Search for the cell housing the specified text and yield its (x, y) center coordinate. 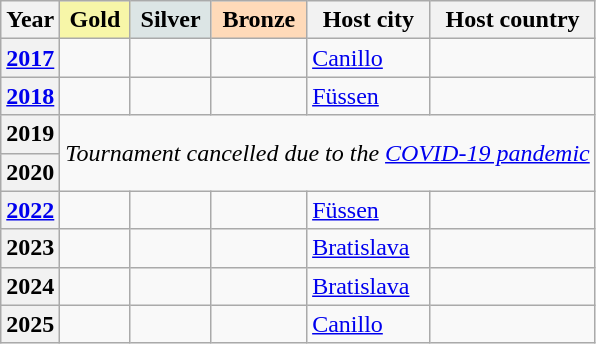
Bronze (259, 20)
Gold (95, 20)
Silver (170, 20)
2024 (30, 286)
2020 (30, 172)
2018 (30, 96)
2019 (30, 134)
Host country (512, 20)
2017 (30, 58)
2025 (30, 324)
Tournament cancelled due to the COVID-19 pandemic (328, 153)
Year (30, 20)
2022 (30, 210)
Host city (368, 20)
2023 (30, 248)
